Detect which cell encompasses the target text, then output its [x, y] center coordinate. 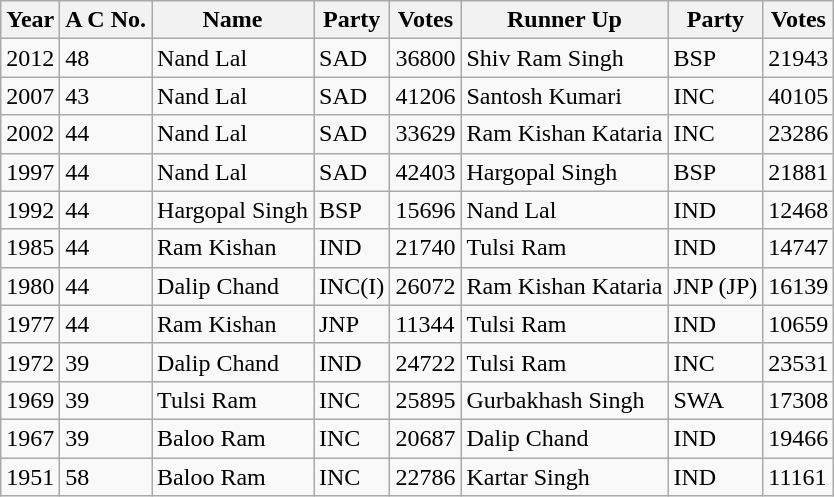
22786 [426, 477]
12468 [798, 210]
26072 [426, 286]
2012 [30, 58]
15696 [426, 210]
58 [106, 477]
1972 [30, 362]
17308 [798, 400]
INC(I) [352, 286]
Name [233, 20]
1977 [30, 324]
10659 [798, 324]
11344 [426, 324]
1969 [30, 400]
Gurbakhash Singh [564, 400]
42403 [426, 172]
Runner Up [564, 20]
1992 [30, 210]
Santosh Kumari [564, 96]
23286 [798, 134]
41206 [426, 96]
23531 [798, 362]
11161 [798, 477]
1951 [30, 477]
21943 [798, 58]
Kartar Singh [564, 477]
33629 [426, 134]
Year [30, 20]
SWA [716, 400]
40105 [798, 96]
1985 [30, 248]
20687 [426, 438]
JNP (JP) [716, 286]
A C No. [106, 20]
1967 [30, 438]
16139 [798, 286]
25895 [426, 400]
1997 [30, 172]
2002 [30, 134]
36800 [426, 58]
43 [106, 96]
2007 [30, 96]
1980 [30, 286]
Shiv Ram Singh [564, 58]
48 [106, 58]
JNP [352, 324]
19466 [798, 438]
21881 [798, 172]
24722 [426, 362]
21740 [426, 248]
14747 [798, 248]
